Detect which cell encompasses the target text, then output its [X, Y] center coordinate. 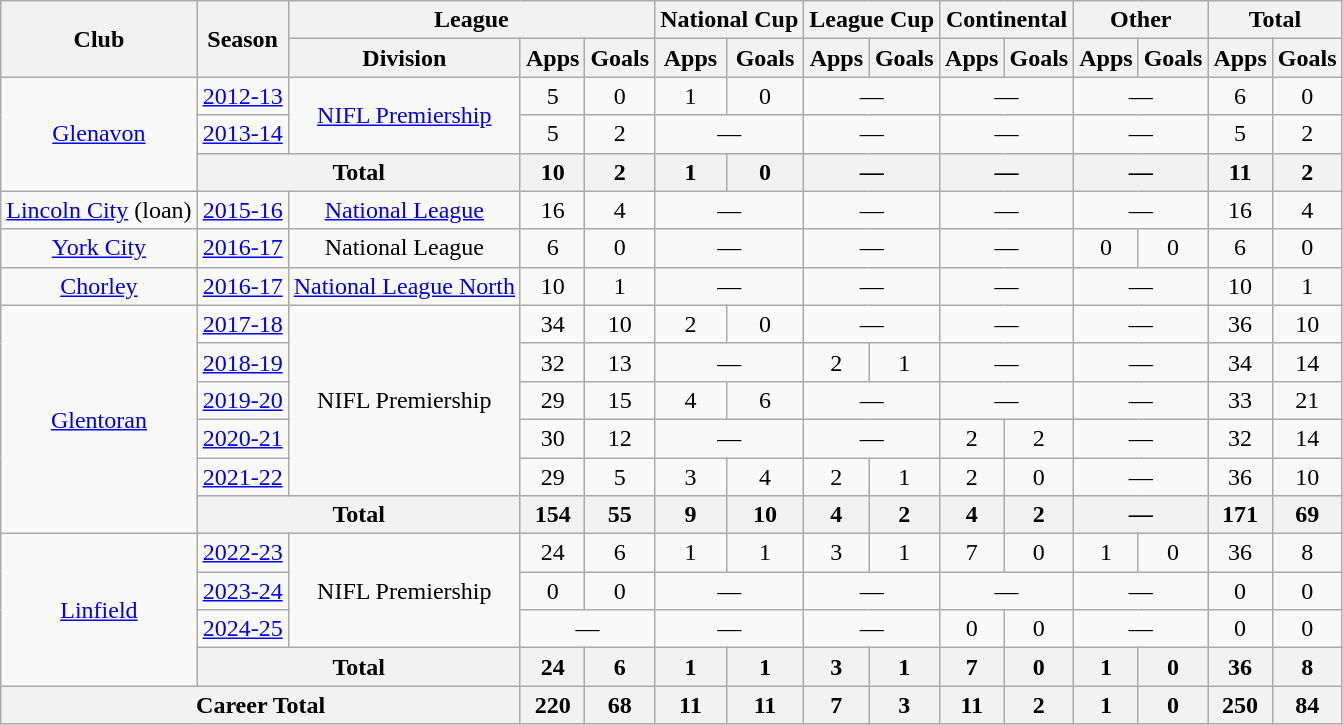
2020-21 [242, 438]
250 [1240, 705]
Division [404, 58]
Season [242, 39]
154 [552, 515]
Club [99, 39]
Career Total [261, 705]
12 [620, 438]
York City [99, 248]
21 [1307, 400]
League [471, 20]
69 [1307, 515]
2012-13 [242, 96]
2017-18 [242, 324]
68 [620, 705]
Chorley [99, 286]
Lincoln City (loan) [99, 210]
15 [620, 400]
30 [552, 438]
2021-22 [242, 477]
2018-19 [242, 362]
League Cup [872, 20]
National Cup [730, 20]
84 [1307, 705]
Other [1141, 20]
Glenavon [99, 134]
220 [552, 705]
171 [1240, 515]
33 [1240, 400]
9 [691, 515]
2022-23 [242, 553]
55 [620, 515]
2013-14 [242, 134]
2019-20 [242, 400]
Glentoran [99, 419]
13 [620, 362]
National League North [404, 286]
2023-24 [242, 591]
2015-16 [242, 210]
2024-25 [242, 629]
Linfield [99, 610]
Continental [1007, 20]
